Provide the (x, y) coordinate of the cell's center where the given text is located.  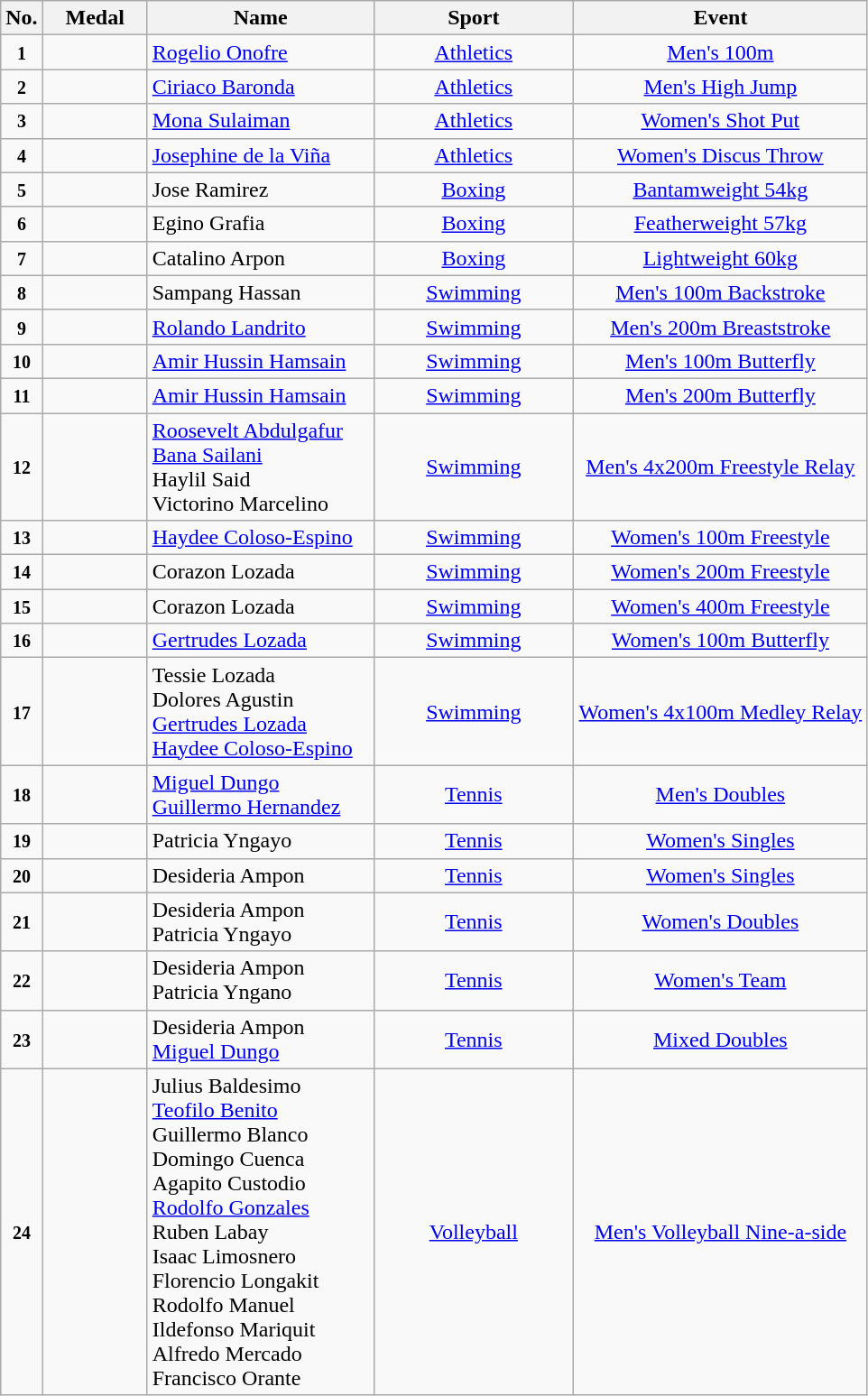
Gertrudes Lozada (260, 641)
Women's Team (720, 980)
24 (22, 1232)
19 (22, 841)
Men's 100m Backstroke (720, 292)
Roosevelt AbdulgafurBana SailaniHaylil SaidVictorino Marcelino (260, 467)
11 (22, 395)
22 (22, 980)
14 (22, 572)
No. (22, 18)
20 (22, 875)
Men's 200m Breaststroke (720, 327)
Event (720, 18)
Rolando Landrito (260, 327)
8 (22, 292)
Catalino Arpon (260, 258)
Ciriaco Baronda (260, 87)
Name (260, 18)
Men's 100m (720, 52)
Mona Sulaiman (260, 121)
Medal (95, 18)
Desideria Ampon (260, 875)
Volleyball (473, 1232)
21 (22, 922)
Men's Doubles (720, 794)
Miguel DungoGuillermo Hernandez (260, 794)
Patricia Yngayo (260, 841)
Sampang Hassan (260, 292)
Men's 4x200m Freestyle Relay (720, 467)
Women's 400m Freestyle (720, 606)
4 (22, 155)
Women's 200m Freestyle (720, 572)
1 (22, 52)
Josephine de la Viña (260, 155)
Women's 4x100m Medley Relay (720, 711)
Desideria AmponPatricia Yngayo (260, 922)
Tessie LozadaDolores AgustinGertrudes LozadaHaydee Coloso-Espino (260, 711)
Egino Grafia (260, 224)
Women's 100m Freestyle (720, 538)
Jose Ramirez (260, 190)
Sport (473, 18)
9 (22, 327)
Women's 100m Butterfly (720, 641)
Haydee Coloso-Espino (260, 538)
Men's High Jump (720, 87)
23 (22, 1040)
Desideria AmponPatricia Yngano (260, 980)
5 (22, 190)
Mixed Doubles (720, 1040)
18 (22, 794)
Featherweight 57kg (720, 224)
10 (22, 361)
Rogelio Onofre (260, 52)
Lightweight 60kg (720, 258)
13 (22, 538)
3 (22, 121)
12 (22, 467)
Women's Discus Throw (720, 155)
6 (22, 224)
Women's Shot Put (720, 121)
17 (22, 711)
Women's Doubles (720, 922)
15 (22, 606)
Men's 200m Butterfly (720, 395)
Desideria AmponMiguel Dungo (260, 1040)
7 (22, 258)
2 (22, 87)
Men's Volleyball Nine-a-side (720, 1232)
16 (22, 641)
Bantamweight 54kg (720, 190)
Men's 100m Butterfly (720, 361)
